Locate the cell with the specified text and output its (X, Y) center coordinate. 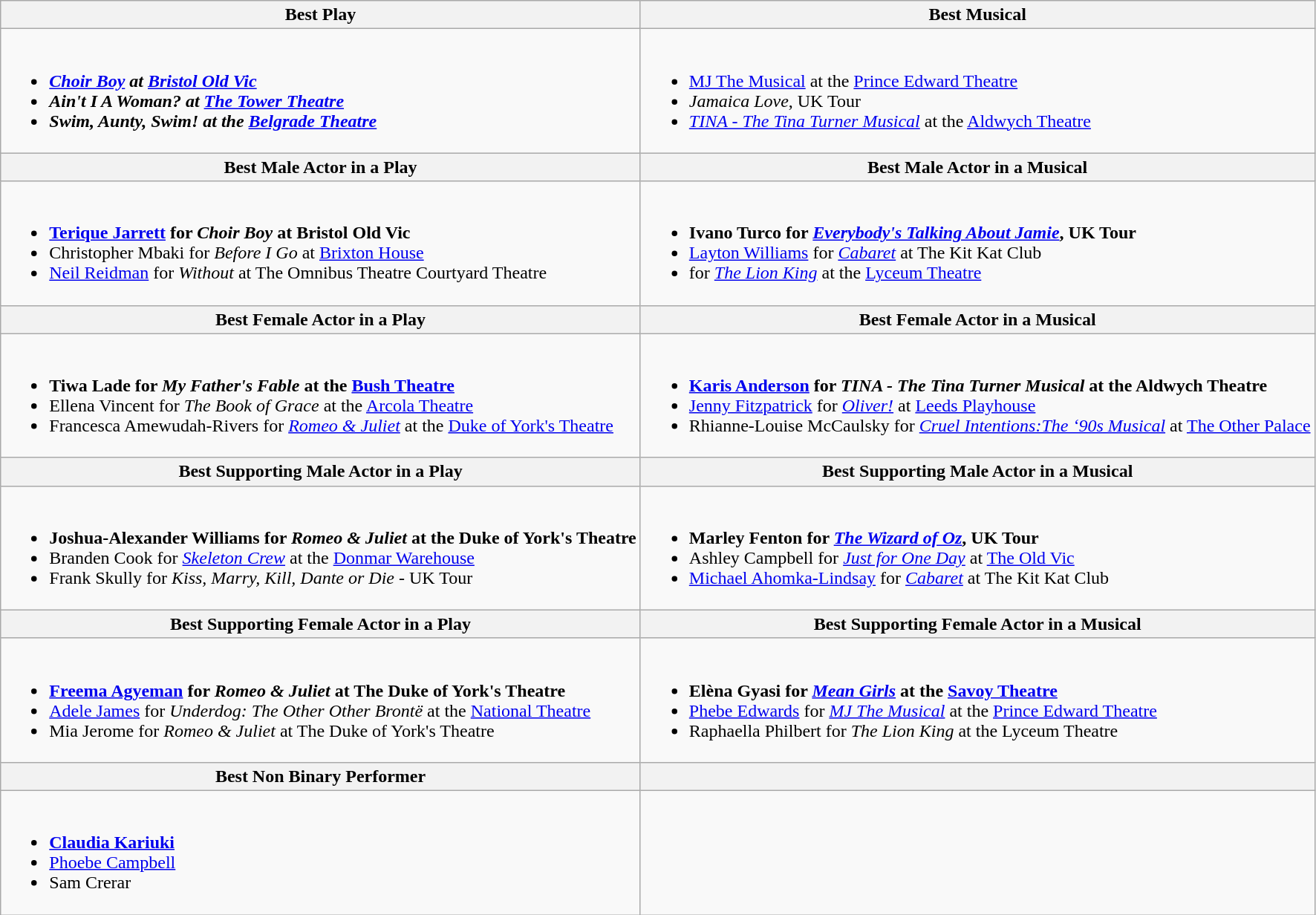
Best Play (321, 15)
Best Male Actor in a Play (321, 167)
Best Supporting Female Actor in a Play (321, 624)
Best Non Binary Performer (321, 776)
Marley Fenton for The Wizard of Oz, UK TourAshley Campbell for Just for One Day at The Old VicMichael Ahomka-Lindsay for Cabaret at The Kit Kat Club (977, 548)
Ivano Turco for Everybody's Talking About Jamie, UK TourLayton Williams for Cabaret at The Kit Kat Clubfor The Lion King at the Lyceum Theatre (977, 244)
Best Musical (977, 15)
Best Female Actor in a Musical (977, 319)
Best Supporting Male Actor in a Musical (977, 472)
Best Female Actor in a Play (321, 319)
Best Supporting Male Actor in a Play (321, 472)
Claudia KariukiPhoebe CampbellSam Crerar (321, 853)
Best Supporting Female Actor in a Musical (977, 624)
Choir Boy at Bristol Old VicAin't I A Woman? at The Tower TheatreSwim, Aunty, Swim! at the Belgrade Theatre (321, 91)
Best Male Actor in a Musical (977, 167)
MJ The Musical at the Prince Edward TheatreJamaica Love, UK TourTINA - The Tina Turner Musical at the Aldwych Theatre (977, 91)
